Capture the cell that displays the provided text and extract its (x, y) central coordinate. 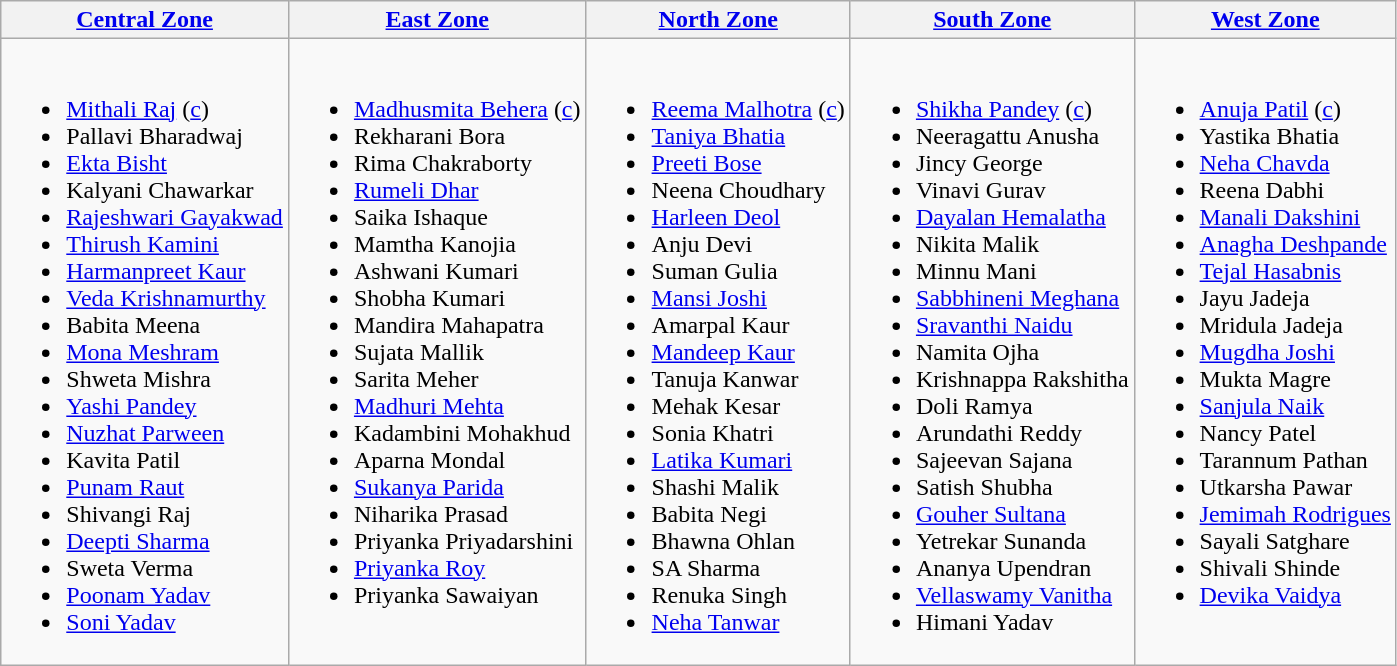
North Zone (718, 20)
West Zone (1265, 20)
East Zone (437, 20)
Central Zone (145, 20)
South Zone (992, 20)
